Extract the (x, y) coordinate from the center of the cell holding the provided text.  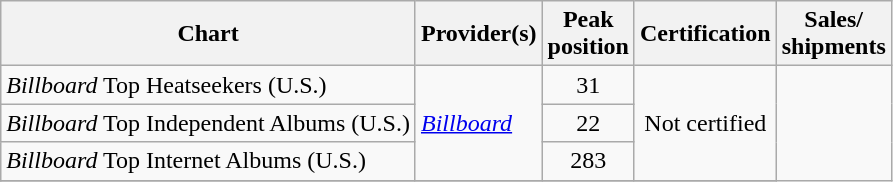
31 (588, 85)
Chart (208, 34)
Billboard (478, 123)
283 (588, 161)
Billboard Top Internet Albums (U.S.) (208, 161)
22 (588, 123)
Billboard Top Independent Albums (U.S.) (208, 123)
Billboard Top Heatseekers (U.S.) (208, 85)
Sales/shipments (834, 34)
Peakposition (588, 34)
Certification (705, 34)
Not certified (705, 123)
Provider(s) (478, 34)
